Pinpoint the cell where the given text exists, returning its [x, y] midpoint coordinate. 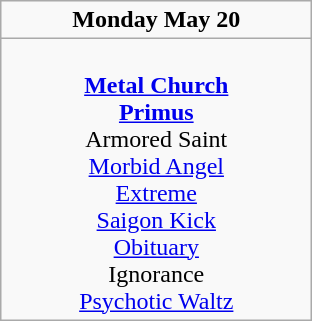
Metal Church Primus Armored Saint Morbid Angel Extreme Saigon Kick Obituary Ignorance Psychotic Waltz [156, 180]
Monday May 20 [156, 20]
